Identify which cell holds the provided text, then report its [x, y] central coordinate. 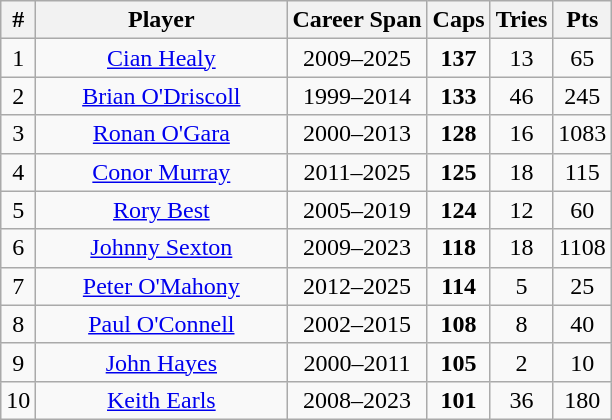
36 [522, 400]
114 [458, 286]
101 [458, 400]
Rory Best [162, 210]
2000–2013 [357, 134]
128 [458, 134]
Keith Earls [162, 400]
1108 [582, 248]
Conor Murray [162, 172]
124 [458, 210]
Tries [522, 20]
2002–2015 [357, 324]
137 [458, 58]
3 [18, 134]
Paul O'Connell [162, 324]
2012–2025 [357, 286]
2000–2011 [357, 362]
25 [582, 286]
Caps [458, 20]
John Hayes [162, 362]
125 [458, 172]
245 [582, 96]
118 [458, 248]
65 [582, 58]
Pts [582, 20]
13 [522, 58]
46 [522, 96]
2009–2025 [357, 58]
7 [18, 286]
2005–2019 [357, 210]
9 [18, 362]
Player [162, 20]
6 [18, 248]
1083 [582, 134]
16 [522, 134]
180 [582, 400]
40 [582, 324]
2009–2023 [357, 248]
1 [18, 58]
4 [18, 172]
# [18, 20]
Career Span [357, 20]
Cian Healy [162, 58]
Peter O'Mahony [162, 286]
2008–2023 [357, 400]
108 [458, 324]
1999–2014 [357, 96]
60 [582, 210]
Johnny Sexton [162, 248]
Brian O'Driscoll [162, 96]
2011–2025 [357, 172]
115 [582, 172]
105 [458, 362]
133 [458, 96]
Ronan O'Gara [162, 134]
12 [522, 210]
